Detect which cell encompasses the target text, then output its [X, Y] center coordinate. 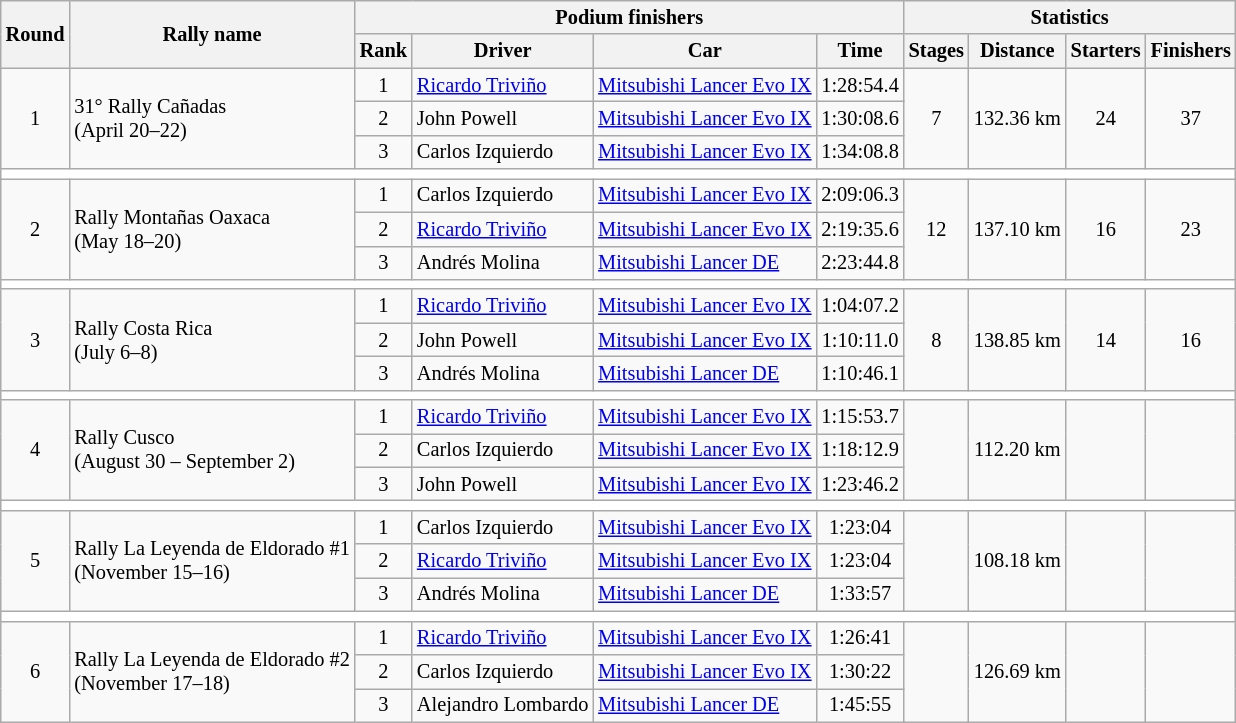
1:18:12.9 [860, 450]
Driver [502, 51]
1:45:55 [860, 705]
1:10:11.0 [860, 340]
Distance [1018, 51]
1:34:08.8 [860, 152]
Podium finishers [630, 17]
Statistics [1070, 17]
1:33:57 [860, 594]
4 [36, 450]
112.20 km [1018, 450]
5 [36, 560]
Alejandro Lombardo [502, 705]
Stages [936, 51]
126.69 km [1018, 672]
137.10 km [1018, 228]
Starters [1106, 51]
Finishers [1191, 51]
1:23:46.2 [860, 484]
2:09:06.3 [860, 195]
Rally name [212, 34]
1:26:41 [860, 638]
132.36 km [1018, 118]
12 [936, 228]
1:04:07.2 [860, 306]
37 [1191, 118]
108.18 km [1018, 560]
7 [936, 118]
Rally Montañas Oaxaca(May 18–20) [212, 228]
1:15:53.7 [860, 417]
1:28:54.4 [860, 85]
1:30:08.6 [860, 118]
14 [1106, 340]
Rally Cusco(August 30 – September 2) [212, 450]
Rank [384, 51]
6 [36, 672]
Rally La Leyenda de Eldorado #2(November 17–18) [212, 672]
8 [936, 340]
31° Rally Cañadas(April 20–22) [212, 118]
2:19:35.6 [860, 229]
2:23:44.8 [860, 263]
Car [704, 51]
Rally La Leyenda de Eldorado #1(November 15–16) [212, 560]
24 [1106, 118]
Time [860, 51]
1:10:46.1 [860, 373]
138.85 km [1018, 340]
Round [36, 34]
1:30:22 [860, 671]
23 [1191, 228]
Rally Costa Rica(July 6–8) [212, 340]
